Pinpoint the cell where the given text exists, returning its [x, y] midpoint coordinate. 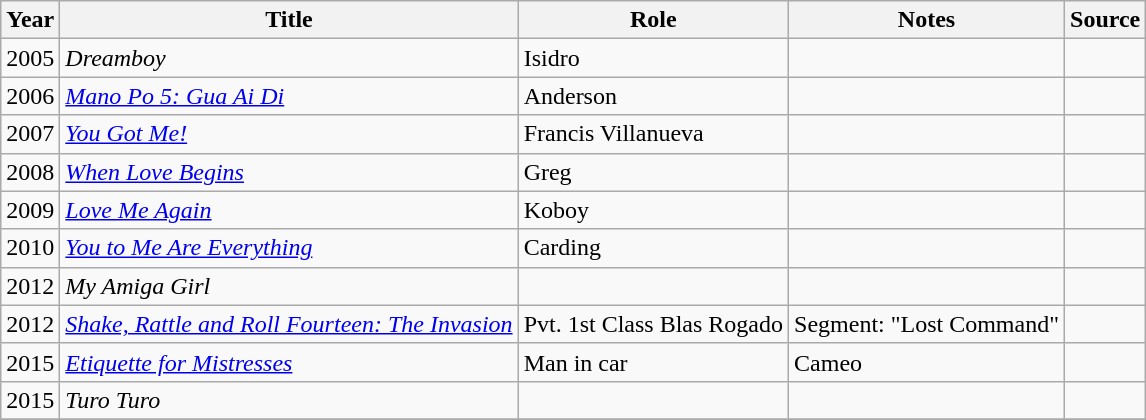
2006 [30, 96]
Segment: "Lost Command" [927, 324]
2005 [30, 58]
Love Me Again [289, 210]
You to Me Are Everything [289, 248]
Notes [927, 20]
When Love Begins [289, 172]
Mano Po 5: Gua Ai Di [289, 96]
2010 [30, 248]
Isidro [653, 58]
Role [653, 20]
Greg [653, 172]
2009 [30, 210]
Carding [653, 248]
Etiquette for Mistresses [289, 362]
Dreamboy [289, 58]
Koboy [653, 210]
My Amiga Girl [289, 286]
Turo Turo [289, 400]
Year [30, 20]
Cameo [927, 362]
Man in car [653, 362]
Anderson [653, 96]
2008 [30, 172]
You Got Me! [289, 134]
2007 [30, 134]
Pvt. 1st Class Blas Rogado [653, 324]
Francis Villanueva [653, 134]
Source [1106, 20]
Title [289, 20]
Shake, Rattle and Roll Fourteen: The Invasion [289, 324]
